Search for the cell housing the specified text and yield its [x, y] center coordinate. 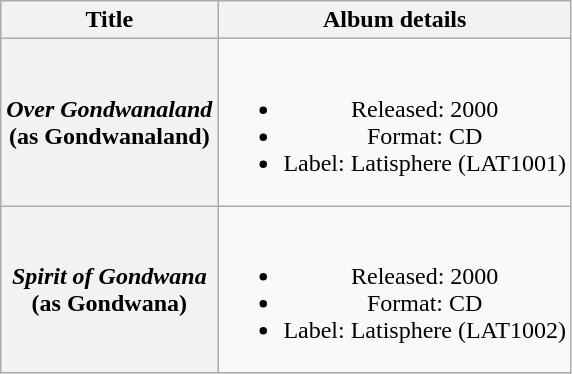
Album details [395, 20]
Released: 2000Format: CDLabel: Latisphere (LAT1002) [395, 290]
Title [110, 20]
Spirit of Gondwana (as Gondwana) [110, 290]
Released: 2000Format: CDLabel: Latisphere (LAT1001) [395, 122]
Over Gondwanaland (as Gondwanaland) [110, 122]
